Detect which cell encompasses the target text, then output its [x, y] center coordinate. 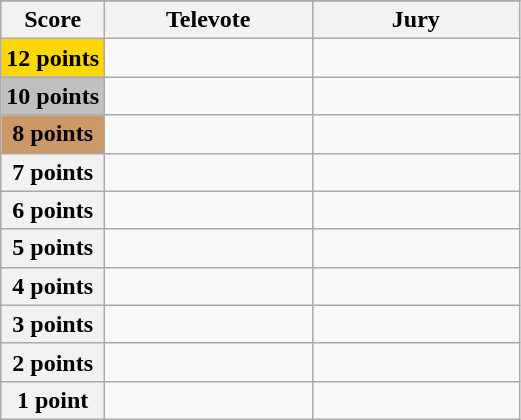
1 point [53, 400]
2 points [53, 362]
8 points [53, 134]
Jury [416, 20]
12 points [53, 58]
6 points [53, 210]
3 points [53, 324]
Score [53, 20]
7 points [53, 172]
10 points [53, 96]
4 points [53, 286]
Televote [209, 20]
5 points [53, 248]
